Identify which cell holds the provided text, then report its (x, y) central coordinate. 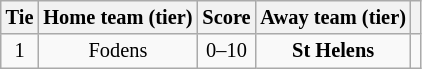
St Helens (332, 51)
Tie (20, 17)
Home team (tier) (118, 17)
Fodens (118, 51)
1 (20, 51)
Score (226, 17)
Away team (tier) (332, 17)
0–10 (226, 51)
